Capture the cell that displays the provided text and extract its [X, Y] central coordinate. 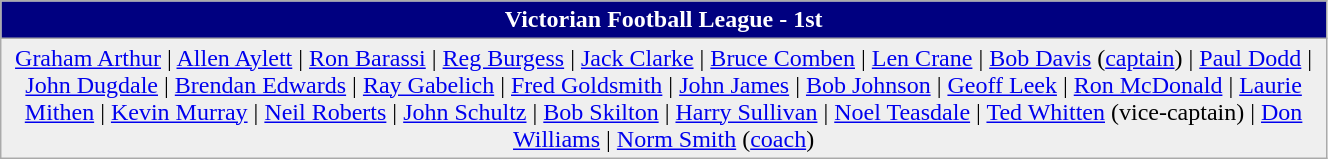
Victorian Football League - 1st [664, 20]
